Determine the (x, y) coordinate at the center of the cell enclosing the given text.  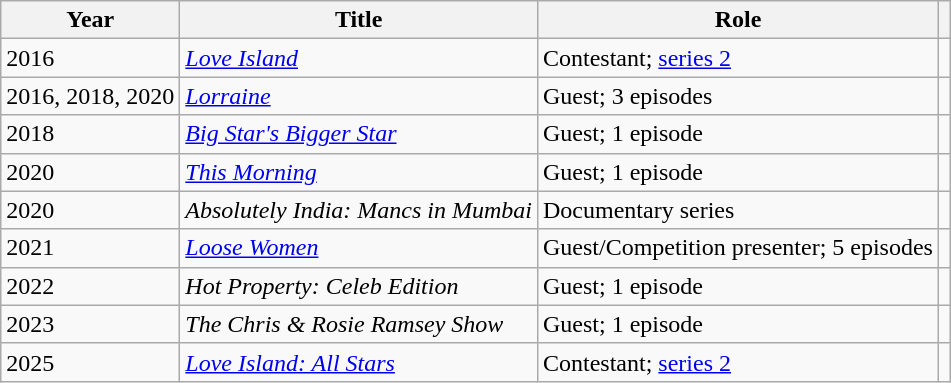
2018 (90, 134)
Lorraine (359, 96)
2016 (90, 58)
Year (90, 20)
Love Island (359, 58)
2023 (90, 324)
Hot Property: Celeb Edition (359, 286)
2025 (90, 362)
The Chris & Rosie Ramsey Show (359, 324)
Documentary series (738, 210)
Big Star's Bigger Star (359, 134)
Role (738, 20)
2016, 2018, 2020 (90, 96)
This Morning (359, 172)
2021 (90, 248)
2022 (90, 286)
Loose Women (359, 248)
Love Island: All Stars (359, 362)
Guest/Competition presenter; 5 episodes (738, 248)
Guest; 3 episodes (738, 96)
Absolutely India: Mancs in Mumbai (359, 210)
Title (359, 20)
